Detect which cell encompasses the target text, then output its (x, y) center coordinate. 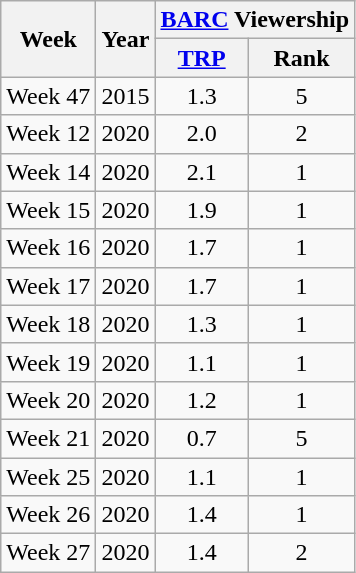
Week 19 (48, 362)
Rank (301, 58)
Week 16 (48, 248)
Week 21 (48, 438)
Week 25 (48, 477)
Week 14 (48, 172)
1.2 (202, 400)
TRP (202, 58)
Year (126, 39)
Week 15 (48, 210)
2015 (126, 96)
Week 20 (48, 400)
2.0 (202, 134)
Week 26 (48, 515)
2.1 (202, 172)
BARC Viewership (255, 20)
Week 47 (48, 96)
0.7 (202, 438)
Week 27 (48, 553)
Week 12 (48, 134)
Week (48, 39)
1.9 (202, 210)
Week 17 (48, 286)
Week 18 (48, 324)
